Capture the cell that displays the provided text and extract its [x, y] central coordinate. 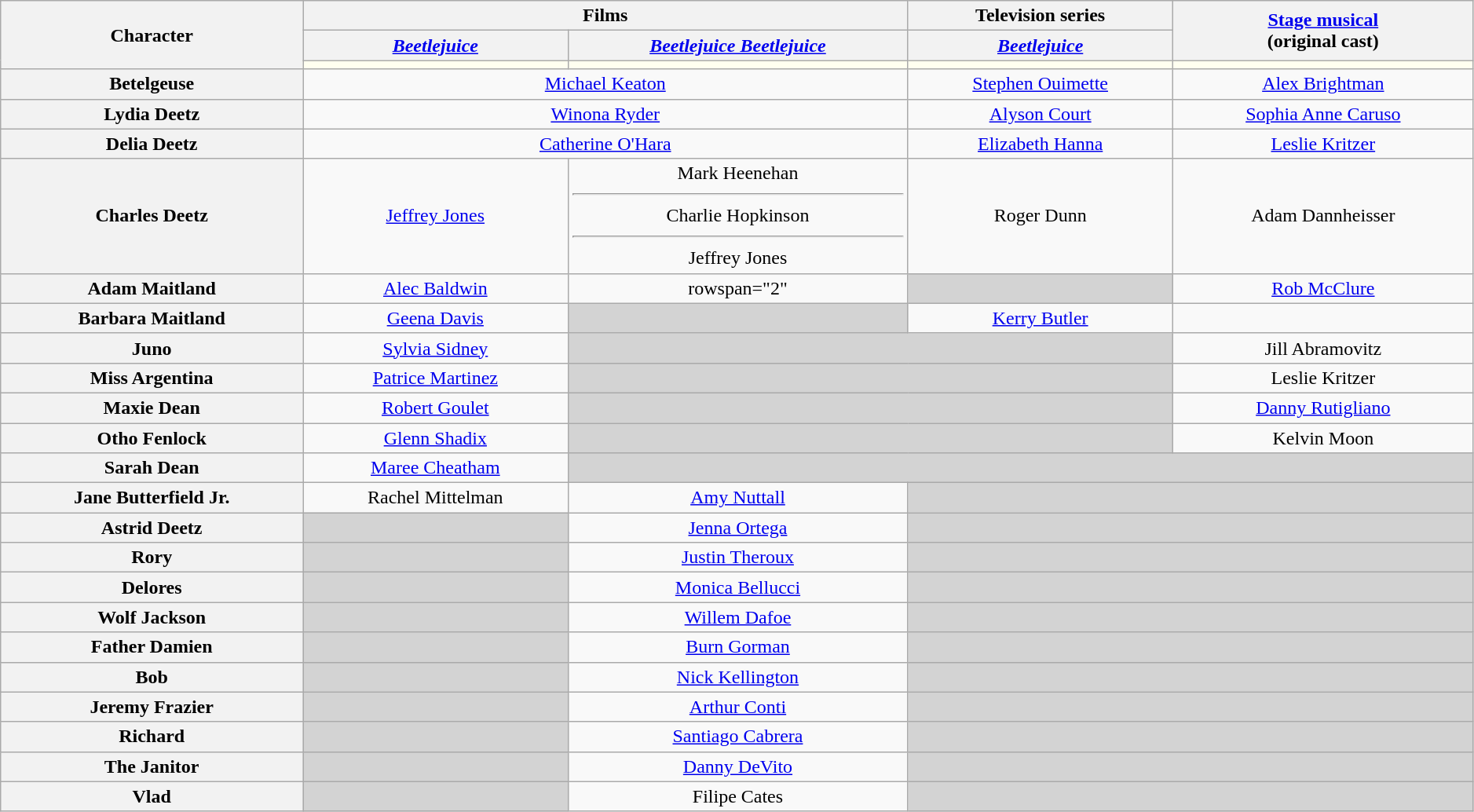
Adam Maitland [152, 288]
Danny DeVito [738, 766]
Sarah Dean [152, 468]
Richard [152, 737]
Sophia Anne Caruso [1322, 114]
Television series [1040, 16]
Juno [152, 348]
Winona Ryder [605, 114]
Nick Kellington [738, 677]
Burn Gorman [738, 647]
Films [605, 16]
Miss Argentina [152, 378]
Beetlejuice Beetlejuice [738, 46]
Catherine O'Hara [605, 144]
Alex Brightman [1322, 84]
Rob McClure [1322, 288]
Delia Deetz [152, 144]
Robert Goulet [435, 408]
Stage musical(original cast) [1322, 31]
Delores [152, 587]
Jeffrey Jones [435, 216]
Santiago Cabrera [738, 737]
Lydia Deetz [152, 114]
Elizabeth Hanna [1040, 144]
Danny Rutigliano [1322, 408]
Stephen Ouimette [1040, 84]
Monica Bellucci [738, 587]
Filipe Cates [738, 796]
Roger Dunn [1040, 216]
Barbara Maitland [152, 318]
Father Damien [152, 647]
Jenna Ortega [738, 528]
Justin Theroux [738, 558]
Jane Butterfield Jr. [152, 498]
Wolf Jackson [152, 617]
Character [152, 35]
Kelvin Moon [1322, 437]
Amy Nuttall [738, 498]
Michael Keaton [605, 84]
Rory [152, 558]
Charles Deetz [152, 216]
Kerry Butler [1040, 318]
Sylvia Sidney [435, 348]
Maree Cheatham [435, 468]
Bob [152, 677]
Jeremy Frazier [152, 707]
Rachel Mittelman [435, 498]
The Janitor [152, 766]
Otho Fenlock [152, 437]
Jill Abramovitz [1322, 348]
Arthur Conti [738, 707]
Willem Dafoe [738, 617]
Glenn Shadix [435, 437]
rowspan="2" [738, 288]
Patrice Martinez [435, 378]
Vlad [152, 796]
Alec Baldwin [435, 288]
Betelgeuse [152, 84]
Alyson Court [1040, 114]
Geena Davis [435, 318]
Maxie Dean [152, 408]
Astrid Deetz [152, 528]
Mark HeenehanCharlie HopkinsonJeffrey Jones [738, 216]
Adam Dannheisser [1322, 216]
